Extract the (X, Y) coordinate from the center of the cell holding the provided text.  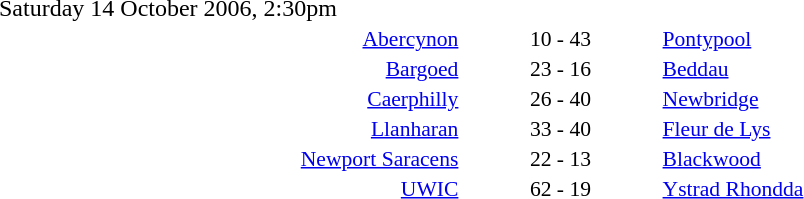
26 - 40 (560, 98)
33 - 40 (560, 128)
22 - 13 (560, 158)
10 - 43 (560, 38)
23 - 16 (560, 68)
